Find where the given text appears and provide that cell's center as [x, y] coordinate. 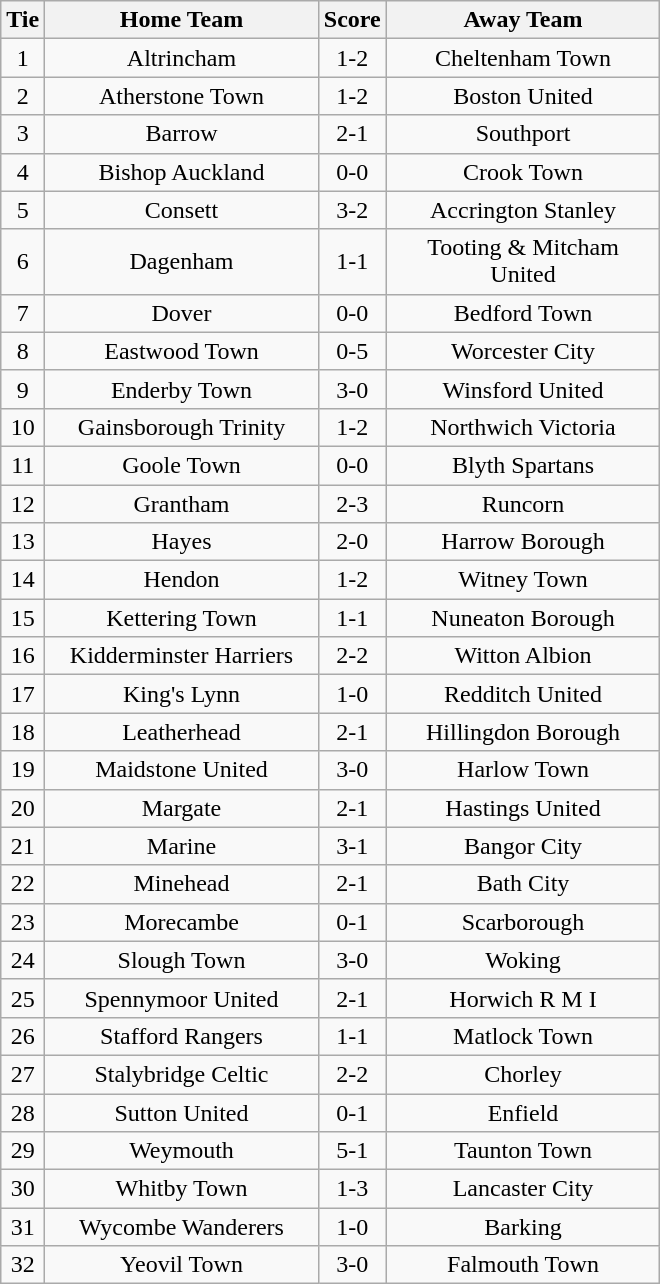
18 [23, 732]
Morecambe [182, 922]
9 [23, 389]
26 [23, 1036]
Home Team [182, 20]
King's Lynn [182, 694]
Matlock Town [523, 1036]
Worcester City [523, 351]
Eastwood Town [182, 351]
Winsford United [523, 389]
15 [23, 618]
2-0 [352, 542]
3-1 [352, 846]
12 [23, 503]
10 [23, 427]
Yeovil Town [182, 1265]
Boston United [523, 96]
3 [23, 134]
Barrow [182, 134]
Lancaster City [523, 1189]
Whitby Town [182, 1189]
1 [23, 58]
19 [23, 770]
29 [23, 1151]
Bishop Auckland [182, 172]
2-3 [352, 503]
Wycombe Wanderers [182, 1227]
Hayes [182, 542]
27 [23, 1074]
Maidstone United [182, 770]
Bath City [523, 884]
Atherstone Town [182, 96]
Bangor City [523, 846]
Stafford Rangers [182, 1036]
0-5 [352, 351]
Enfield [523, 1113]
Hastings United [523, 808]
Northwich Victoria [523, 427]
Accrington Stanley [523, 210]
Nuneaton Borough [523, 618]
22 [23, 884]
3-2 [352, 210]
Leatherhead [182, 732]
7 [23, 313]
11 [23, 465]
Sutton United [182, 1113]
6 [23, 262]
21 [23, 846]
25 [23, 998]
4 [23, 172]
Enderby Town [182, 389]
30 [23, 1189]
2 [23, 96]
Woking [523, 960]
Hillingdon Borough [523, 732]
Runcorn [523, 503]
Chorley [523, 1074]
Southport [523, 134]
Falmouth Town [523, 1265]
Altrincham [182, 58]
5 [23, 210]
Minehead [182, 884]
28 [23, 1113]
Witton Albion [523, 656]
Crook Town [523, 172]
Score [352, 20]
Consett [182, 210]
Bedford Town [523, 313]
5-1 [352, 1151]
Stalybridge Celtic [182, 1074]
Kettering Town [182, 618]
Harrow Borough [523, 542]
Spennymoor United [182, 998]
Dover [182, 313]
Scarborough [523, 922]
24 [23, 960]
32 [23, 1265]
Slough Town [182, 960]
1-3 [352, 1189]
8 [23, 351]
16 [23, 656]
Grantham [182, 503]
Cheltenham Town [523, 58]
Dagenham [182, 262]
Barking [523, 1227]
14 [23, 580]
Kidderminster Harriers [182, 656]
Weymouth [182, 1151]
Hendon [182, 580]
Taunton Town [523, 1151]
Harlow Town [523, 770]
Margate [182, 808]
Gainsborough Trinity [182, 427]
Tie [23, 20]
Tooting & Mitcham United [523, 262]
Marine [182, 846]
23 [23, 922]
31 [23, 1227]
13 [23, 542]
Goole Town [182, 465]
Redditch United [523, 694]
17 [23, 694]
Witney Town [523, 580]
Blyth Spartans [523, 465]
Away Team [523, 20]
Horwich R M I [523, 998]
20 [23, 808]
